For the text-containing cell, return its midpoint in (x, y) coordinate format. 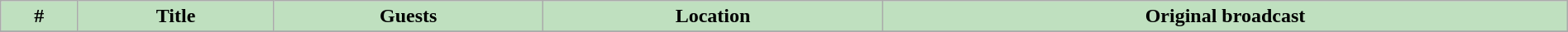
# (40, 16)
Location (713, 16)
Title (175, 16)
Guests (409, 16)
Original broadcast (1226, 16)
